Return the [x, y] coordinate for the center point of the cell that contains the specified text.  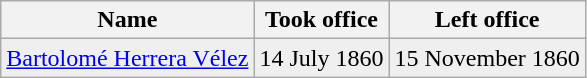
Bartolomé Herrera Vélez [128, 58]
Took office [322, 20]
14 July 1860 [322, 58]
Left office [487, 20]
Name [128, 20]
15 November 1860 [487, 58]
